Search for the cell housing the specified text and yield its [X, Y] center coordinate. 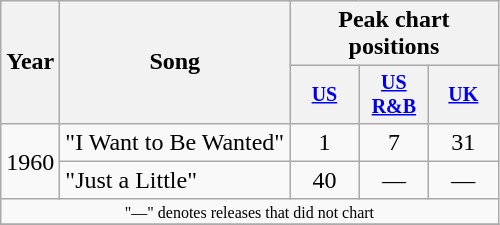
UK [464, 94]
Song [175, 62]
31 [464, 142]
"Just a Little" [175, 180]
1 [324, 142]
US R&B [394, 94]
1960 [30, 161]
40 [324, 180]
Year [30, 62]
Peak chart positions [394, 34]
"—" denotes releases that did not chart [250, 211]
7 [394, 142]
US [324, 94]
"I Want to Be Wanted" [175, 142]
